Identify which cell holds the provided text, then report its [x, y] central coordinate. 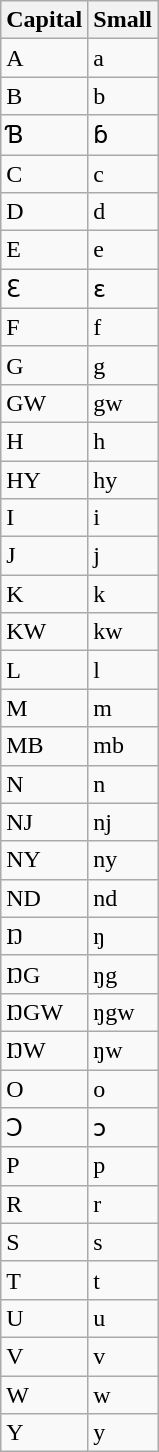
c [123, 173]
O [44, 1089]
HY [44, 479]
K [44, 594]
u [123, 1318]
s [123, 1242]
gw [123, 403]
ɔ [123, 1128]
C [44, 173]
b [123, 96]
A [44, 58]
n [123, 784]
g [123, 365]
M [44, 708]
ŊG [44, 974]
h [123, 441]
r [123, 1204]
nj [123, 822]
k [123, 594]
F [44, 327]
ŋgw [123, 1012]
N [44, 784]
e [123, 250]
GW [44, 403]
T [44, 1280]
v [123, 1356]
Y [44, 1433]
y [123, 1433]
o [123, 1089]
S [44, 1242]
Ɛ [44, 289]
J [44, 556]
R [44, 1204]
a [123, 58]
U [44, 1318]
w [123, 1395]
kw [123, 632]
H [44, 441]
P [44, 1166]
NY [44, 860]
KW [44, 632]
p [123, 1166]
d [123, 212]
Ɔ [44, 1128]
ŊGW [44, 1012]
Small [123, 20]
t [123, 1280]
L [44, 670]
hy [123, 479]
MB [44, 746]
G [44, 365]
j [123, 556]
E [44, 250]
ŊW [44, 1050]
ŋ [123, 936]
Ɓ [44, 135]
Capital [44, 20]
m [123, 708]
B [44, 96]
ŋg [123, 974]
W [44, 1395]
ny [123, 860]
ɛ [123, 289]
i [123, 518]
D [44, 212]
V [44, 1356]
I [44, 518]
l [123, 670]
ND [44, 898]
ɓ [123, 135]
f [123, 327]
ŋw [123, 1050]
nd [123, 898]
NJ [44, 822]
Ŋ [44, 936]
mb [123, 746]
